Identify which cell holds the provided text, then report its (x, y) central coordinate. 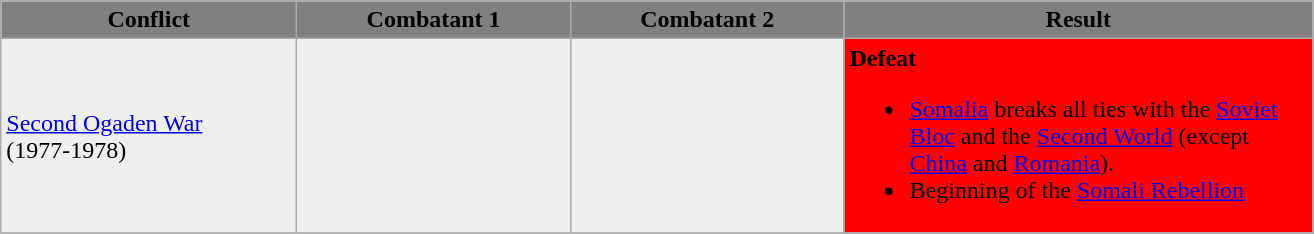
Combatant 1 (434, 20)
Combatant 2 (707, 20)
Conflict (149, 20)
DefeatSomalia breaks all ties with the Soviet Bloc and the Second World (except China and Romania).Beginning of the Somali Rebellion (1078, 136)
Result (1078, 20)
Second Ogaden War(1977-1978) (149, 136)
